Identify which cell holds the provided text, then report its (X, Y) central coordinate. 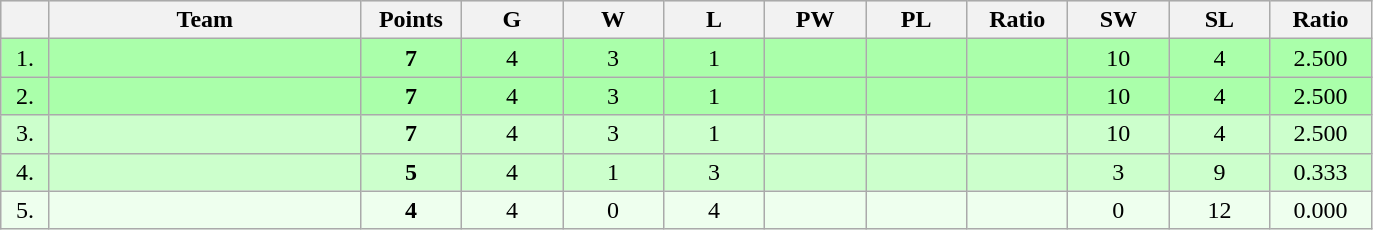
L (714, 20)
Team (204, 20)
0.000 (1320, 210)
G (512, 20)
5 (410, 172)
PW (816, 20)
9 (1220, 172)
SW (1118, 20)
Points (410, 20)
SL (1220, 20)
1. (26, 58)
0.333 (1320, 172)
W (612, 20)
4. (26, 172)
12 (1220, 210)
2. (26, 96)
3. (26, 134)
PL (916, 20)
5. (26, 210)
